Locate the cell with the specified text and output its (x, y) center coordinate. 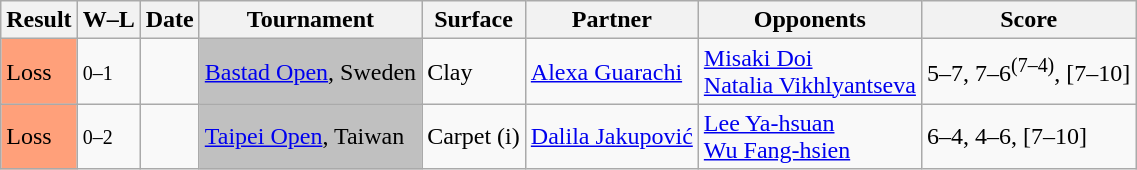
5–7, 7–6(7–4), [7–10] (1028, 72)
Dalila Jakupović (612, 136)
Partner (612, 20)
Opponents (810, 20)
Score (1028, 20)
Bastad Open, Sweden (310, 72)
Alexa Guarachi (612, 72)
6–4, 4–6, [7–10] (1028, 136)
Clay (474, 72)
Result (39, 20)
W–L (108, 20)
Lee Ya-hsuan Wu Fang-hsien (810, 136)
0–2 (108, 136)
Surface (474, 20)
Carpet (i) (474, 136)
Taipei Open, Taiwan (310, 136)
Tournament (310, 20)
Date (170, 20)
Misaki Doi Natalia Vikhlyantseva (810, 72)
0–1 (108, 72)
